Search for the cell housing the specified text and yield its [x, y] center coordinate. 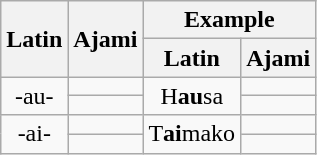
-au- [34, 96]
-ai- [34, 134]
Example [230, 20]
Taimako [192, 134]
Hausa [192, 96]
